Locate the cell with the specified text and output its [x, y] center coordinate. 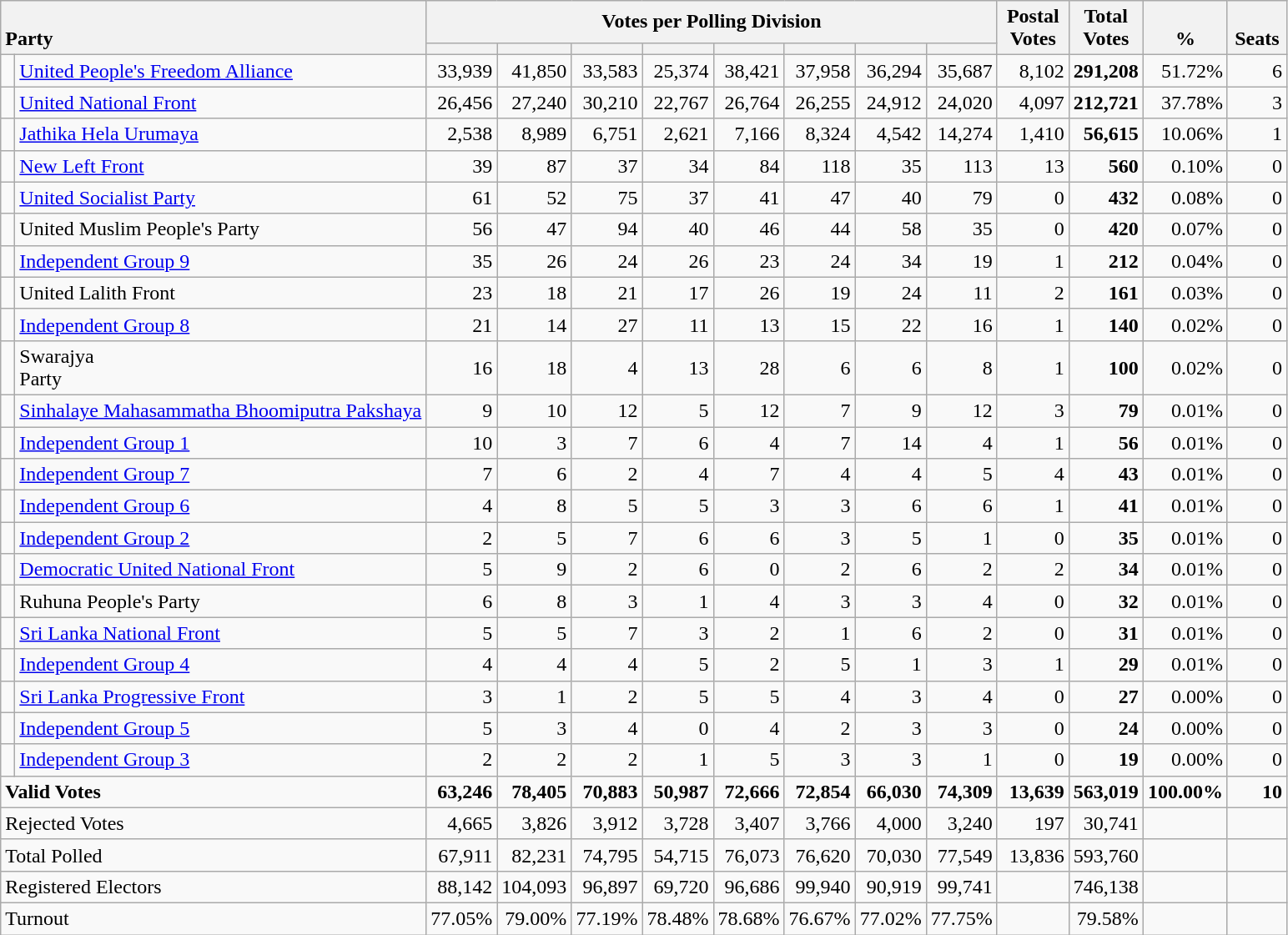
90,919 [891, 887]
41,850 [534, 71]
3,240 [961, 823]
0.10% [1185, 166]
3,766 [819, 823]
Independent Group 7 [220, 475]
46 [749, 229]
72,666 [749, 792]
0.07% [1185, 229]
212 [1106, 261]
Turnout [214, 918]
United People's Freedom Alliance [220, 71]
75 [607, 198]
14,274 [961, 134]
560 [1106, 166]
58 [891, 229]
6,751 [607, 134]
13,836 [1033, 855]
Party [214, 28]
563,019 [1106, 792]
212,721 [1106, 103]
69,720 [677, 887]
0.03% [1185, 293]
39 [462, 166]
38,421 [749, 71]
3,728 [677, 823]
33,939 [462, 71]
79.00% [534, 918]
Total Votes [1106, 28]
United Lalith Front [220, 293]
54,715 [677, 855]
79.58% [1106, 918]
0.08% [1185, 198]
100 [1106, 367]
4,542 [891, 134]
Independent Group 9 [220, 261]
51.72% [1185, 71]
2,621 [677, 134]
100.00% [1185, 792]
26,764 [749, 103]
3,912 [607, 823]
84 [749, 166]
30,741 [1106, 823]
72,854 [819, 792]
37.78% [1185, 103]
96,897 [607, 887]
113 [961, 166]
Rejected Votes [214, 823]
8,989 [534, 134]
15 [819, 324]
8,324 [819, 134]
8,102 [1033, 71]
Votes per Polling Division [712, 22]
31 [1106, 633]
32 [1106, 601]
17 [677, 293]
67,911 [462, 855]
SwarajyaParty [220, 367]
Ruhuna People's Party [220, 601]
Democratic United National Front [220, 570]
30,210 [607, 103]
76,620 [819, 855]
Jathika Hela Urumaya [220, 134]
New Left Front [220, 166]
77.19% [607, 918]
432 [1106, 198]
4,000 [891, 823]
Valid Votes [214, 792]
88,142 [462, 887]
197 [1033, 823]
43 [1106, 475]
96,686 [749, 887]
3,826 [534, 823]
76.67% [819, 918]
25,374 [677, 71]
70,030 [891, 855]
PostalVotes [1033, 28]
74,795 [607, 855]
161 [1106, 293]
66,030 [891, 792]
4,097 [1033, 103]
44 [819, 229]
13,639 [1033, 792]
52 [534, 198]
% [1185, 28]
Registered Electors [214, 887]
56,615 [1106, 134]
26,456 [462, 103]
0.04% [1185, 261]
29 [1106, 665]
82,231 [534, 855]
Sinhalaye Mahasammatha Bhoomiputra Pakshaya [220, 410]
87 [534, 166]
35,687 [961, 71]
36,294 [891, 71]
63,246 [462, 792]
1,410 [1033, 134]
10.06% [1185, 134]
78,405 [534, 792]
77.05% [462, 918]
104,093 [534, 887]
27,240 [534, 103]
Independent Group 2 [220, 538]
291,208 [1106, 71]
50,987 [677, 792]
Sri Lanka National Front [220, 633]
United National Front [220, 103]
22 [891, 324]
94 [607, 229]
4,665 [462, 823]
United Muslim People's Party [220, 229]
74,309 [961, 792]
Total Polled [214, 855]
24,020 [961, 103]
77.75% [961, 918]
99,741 [961, 887]
78.48% [677, 918]
746,138 [1106, 887]
70,883 [607, 792]
Independent Group 5 [220, 728]
76,073 [749, 855]
Independent Group 8 [220, 324]
78.68% [749, 918]
United Socialist Party [220, 198]
2,538 [462, 134]
118 [819, 166]
61 [462, 198]
28 [749, 367]
26,255 [819, 103]
Seats [1256, 28]
Independent Group 3 [220, 760]
7,166 [749, 134]
22,767 [677, 103]
593,760 [1106, 855]
33,583 [607, 71]
Sri Lanka Progressive Front [220, 696]
99,940 [819, 887]
Independent Group 6 [220, 506]
37,958 [819, 71]
24,912 [891, 103]
Independent Group 1 [220, 443]
77,549 [961, 855]
420 [1106, 229]
140 [1106, 324]
3,407 [749, 823]
Independent Group 4 [220, 665]
77.02% [891, 918]
